Scan for the cell matching the given text and deliver its (x, y) coordinate at center. 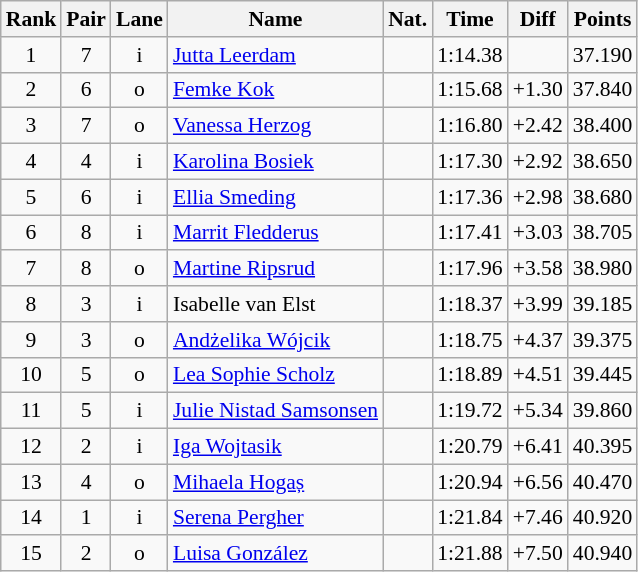
1:14.38 (470, 55)
+2.42 (538, 126)
+2.98 (538, 197)
Lane (140, 19)
40.940 (602, 554)
37.840 (602, 90)
Julie Nistad Samsonsen (276, 411)
13 (32, 482)
38.680 (602, 197)
Iga Wojtasik (276, 447)
Andżelika Wójcik (276, 340)
Serena Pergher (276, 518)
+3.03 (538, 233)
38.400 (602, 126)
39.185 (602, 304)
1:18.89 (470, 375)
Time (470, 19)
14 (32, 518)
1:17.96 (470, 269)
1:20.79 (470, 447)
38.980 (602, 269)
Vanessa Herzog (276, 126)
Martine Ripsrud (276, 269)
Diff (538, 19)
Points (602, 19)
+2.92 (538, 162)
1:15.68 (470, 90)
12 (32, 447)
Pair (86, 19)
Marrit Fledderus (276, 233)
+4.37 (538, 340)
1:17.30 (470, 162)
15 (32, 554)
+7.50 (538, 554)
1:21.84 (470, 518)
1:20.94 (470, 482)
1:19.72 (470, 411)
+7.46 (538, 518)
Karolina Bosiek (276, 162)
Nat. (408, 19)
1:18.37 (470, 304)
1:17.41 (470, 233)
Mihaela Hogaș (276, 482)
Isabelle van Elst (276, 304)
1:16.80 (470, 126)
+6.41 (538, 447)
+3.58 (538, 269)
Ellia Smeding (276, 197)
37.190 (602, 55)
40.395 (602, 447)
11 (32, 411)
+3.99 (538, 304)
+4.51 (538, 375)
38.650 (602, 162)
39.860 (602, 411)
Jutta Leerdam (276, 55)
1:18.75 (470, 340)
1:21.88 (470, 554)
Femke Kok (276, 90)
+5.34 (538, 411)
Name (276, 19)
1:17.36 (470, 197)
10 (32, 375)
+6.56 (538, 482)
39.375 (602, 340)
Rank (32, 19)
9 (32, 340)
39.445 (602, 375)
Luisa González (276, 554)
40.470 (602, 482)
Lea Sophie Scholz (276, 375)
40.920 (602, 518)
38.705 (602, 233)
+1.30 (538, 90)
